Output the [X, Y] coordinate of the center of the cell containing the given text.  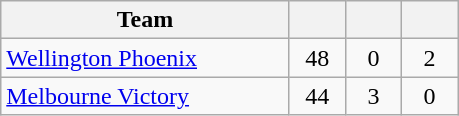
48 [317, 58]
Team [146, 20]
2 [429, 58]
Melbourne Victory [146, 96]
Wellington Phoenix [146, 58]
3 [373, 96]
44 [317, 96]
